Return [x, y] of the center of cell containing provided text 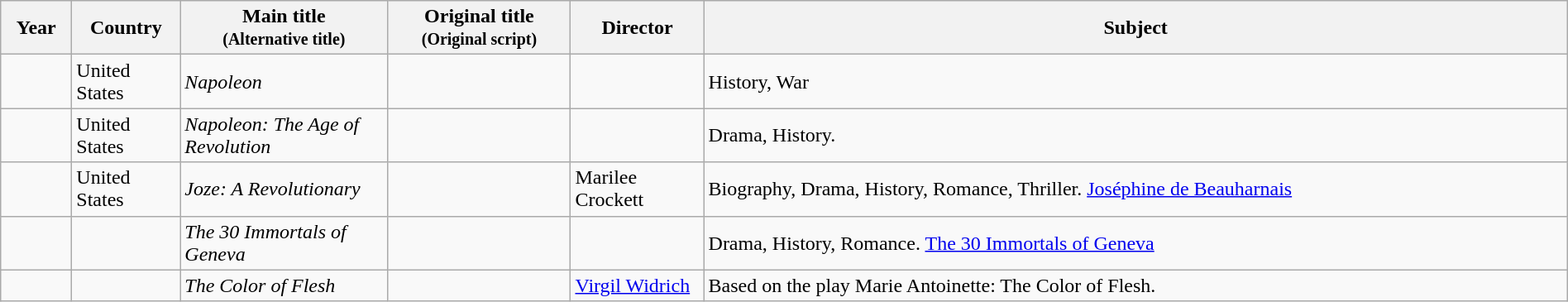
Subject [1135, 28]
Country [126, 28]
The Color of Flesh [284, 285]
History, War [1135, 81]
Joze: A Revolutionary [284, 189]
Drama, History. [1135, 136]
Virgil Widrich [637, 285]
Napoleon: The Age of Revolution [284, 136]
Based on the play Marie Antoinette: The Color of Flesh. [1135, 285]
Biography, Drama, History, Romance, Thriller. Joséphine de Beauharnais [1135, 189]
Director [637, 28]
Original title(Original script) [480, 28]
Drama, History, Romance. The 30 Immortals of Geneva [1135, 243]
The 30 Immortals of Geneva [284, 243]
Year [36, 28]
Napoleon [284, 81]
Main title(Alternative title) [284, 28]
Marilee Crockett [637, 189]
